Return the [X, Y] coordinate for the center point of the cell that contains the specified text.  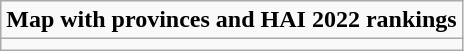
Map with provinces and HAI 2022 rankings [232, 20]
